Provide the [x, y] coordinate of the cell's center where the given text is located.  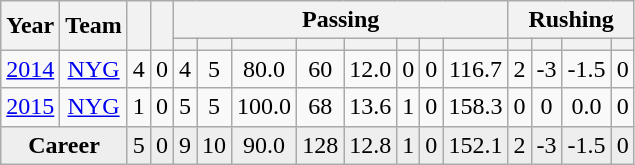
80.0 [264, 69]
10 [214, 145]
13.6 [370, 107]
152.1 [476, 145]
Team [94, 26]
9 [184, 145]
128 [320, 145]
12.8 [370, 145]
116.7 [476, 69]
60 [320, 69]
Career [64, 145]
68 [320, 107]
12.0 [370, 69]
2014 [30, 69]
90.0 [264, 145]
0.0 [586, 107]
2015 [30, 107]
158.3 [476, 107]
Year [30, 26]
Rushing [571, 20]
Passing [340, 20]
100.0 [264, 107]
